Provide the (X, Y) coordinate of the cell's center where the given text is located.  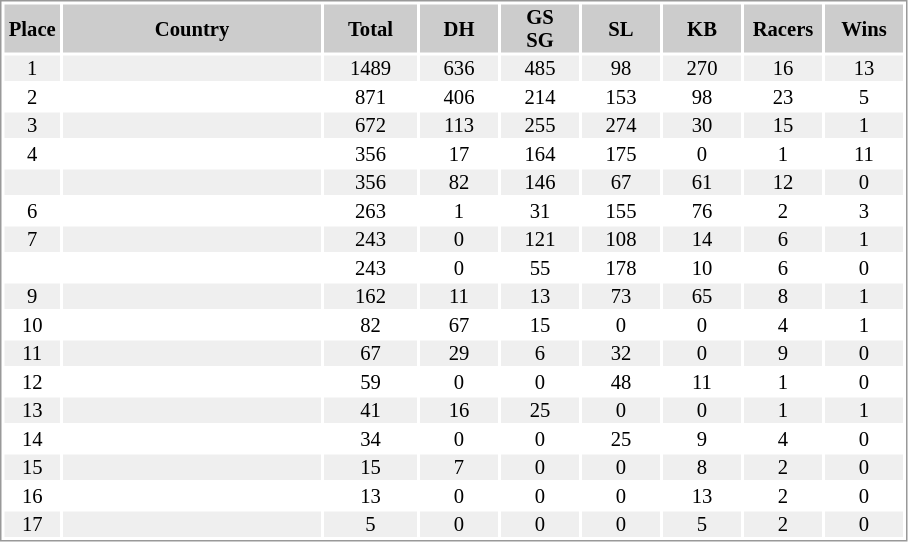
23 (783, 97)
32 (621, 353)
636 (459, 69)
Wins (864, 28)
155 (621, 211)
214 (540, 97)
73 (621, 297)
485 (540, 69)
48 (621, 382)
153 (621, 97)
406 (459, 97)
65 (702, 297)
175 (621, 154)
871 (370, 97)
59 (370, 382)
29 (459, 353)
61 (702, 183)
274 (621, 125)
31 (540, 211)
164 (540, 154)
263 (370, 211)
30 (702, 125)
1489 (370, 69)
121 (540, 239)
146 (540, 183)
Racers (783, 28)
41 (370, 411)
Country (192, 28)
76 (702, 211)
270 (702, 69)
Total (370, 28)
672 (370, 125)
108 (621, 239)
KB (702, 28)
Place (32, 28)
255 (540, 125)
SL (621, 28)
162 (370, 297)
DH (459, 28)
113 (459, 125)
GSSG (540, 28)
34 (370, 439)
55 (540, 268)
178 (621, 268)
